Return (X, Y) of the center of cell containing provided text 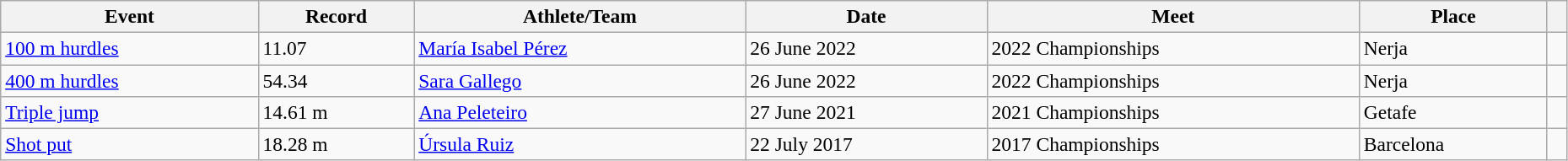
Getafe (1452, 112)
22 July 2017 (866, 144)
Athlete/Team (580, 16)
54.34 (336, 80)
Triple jump (130, 112)
Record (336, 16)
2017 Championships (1172, 144)
Shot put (130, 144)
400 m hurdles (130, 80)
27 June 2021 (866, 112)
14.61 m (336, 112)
2021 Championships (1172, 112)
100 m hurdles (130, 48)
Place (1452, 16)
Barcelona (1452, 144)
18.28 m (336, 144)
11.07 (336, 48)
Úrsula Ruiz (580, 144)
Sara Gallego (580, 80)
María Isabel Pérez (580, 48)
Event (130, 16)
Date (866, 16)
Meet (1172, 16)
Ana Peleteiro (580, 112)
